Detect which cell encompasses the target text, then output its [X, Y] center coordinate. 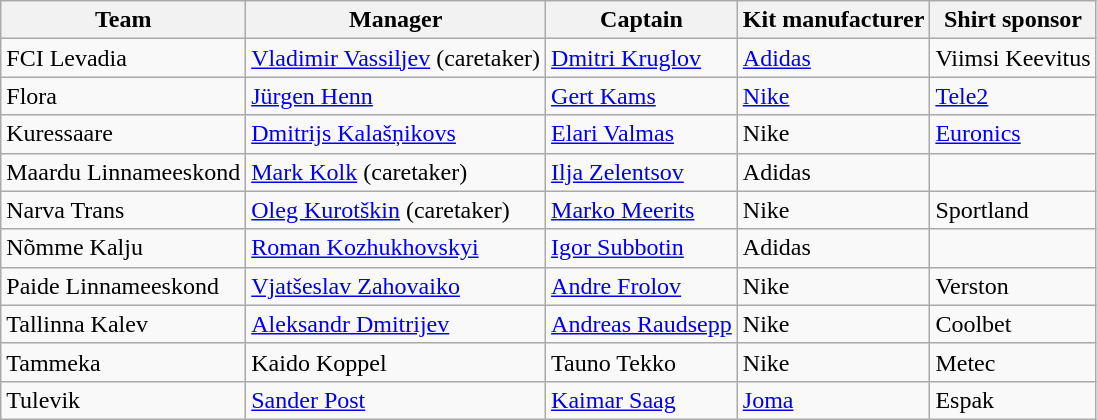
Sportland [1013, 210]
Joma [834, 400]
Shirt sponsor [1013, 20]
Coolbet [1013, 324]
Mark Kolk (caretaker) [396, 172]
Flora [124, 96]
Captain [642, 20]
Verston [1013, 286]
Manager [396, 20]
Tallinna Kalev [124, 324]
Tammeka [124, 362]
Espak [1013, 400]
Kaido Koppel [396, 362]
Oleg Kurotškin (caretaker) [396, 210]
Paide Linnameeskond [124, 286]
Vjatšeslav Zahovaiko [396, 286]
Nõmme Kalju [124, 248]
Andre Frolov [642, 286]
Team [124, 20]
Marko Meerits [642, 210]
Roman Kozhukhovskyi [396, 248]
Kit manufacturer [834, 20]
Metec [1013, 362]
Maardu Linnameeskond [124, 172]
Tele2 [1013, 96]
Dmitrijs Kalašņikovs [396, 134]
Aleksandr Dmitrijev [396, 324]
Igor Subbotin [642, 248]
Dmitri Kruglov [642, 58]
Viimsi Keevitus [1013, 58]
Jürgen Henn [396, 96]
Elari Valmas [642, 134]
Tulevik [124, 400]
Andreas Raudsepp [642, 324]
Narva Trans [124, 210]
Kuressaare [124, 134]
Gert Kams [642, 96]
Euronics [1013, 134]
Sander Post [396, 400]
FCI Levadia [124, 58]
Vladimir Vassiljev (caretaker) [396, 58]
Ilja Zelentsov [642, 172]
Kaimar Saag [642, 400]
Tauno Tekko [642, 362]
